Extract the [x, y] coordinate from the center of the cell holding the provided text.  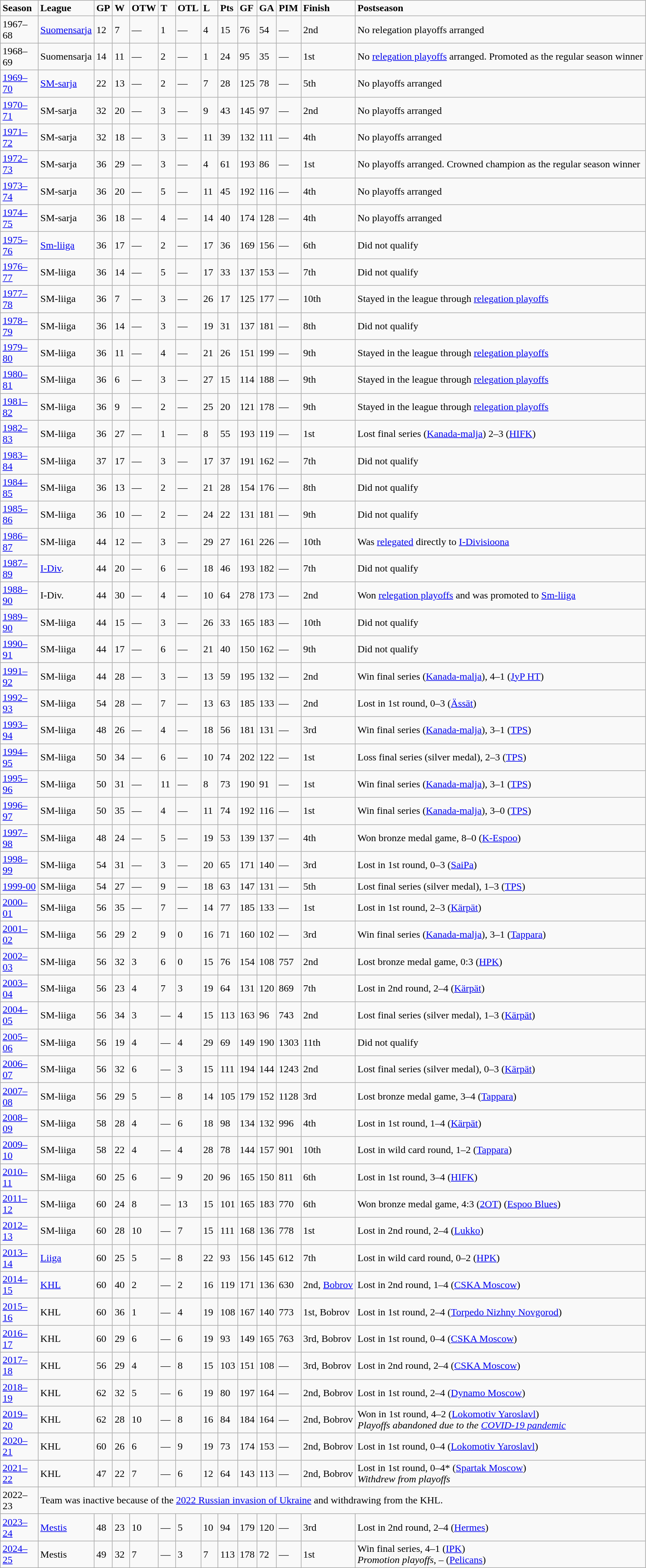
Lost in 1st round, 0–3 (SaiPa) [500, 865]
53 [228, 838]
2003–04 [19, 988]
160 [247, 934]
226 [267, 542]
1982–83 [19, 434]
61 [228, 164]
1979–80 [19, 353]
167 [247, 1312]
Lost in 1st round, 3–4 (HIFK) [500, 1177]
1972–73 [19, 164]
2010–11 [19, 1177]
Lost in 1st round, 0–4 (CSKA Moscow) [500, 1339]
2008–09 [19, 1123]
1985–86 [19, 514]
Postseason [500, 8]
Pts [228, 8]
Lost in 1st round, 0–4* (Spartak Moscow)Withdrew from playoffs [500, 1474]
2021–22 [19, 1474]
2011–12 [19, 1204]
1994–95 [19, 757]
612 [288, 1258]
2015–16 [19, 1312]
1976–77 [19, 272]
2024–25 [19, 1554]
1988–90 [19, 596]
278 [247, 596]
GF [247, 8]
2020–21 [19, 1446]
2013–14 [19, 1258]
184 [247, 1420]
No playoffs arranged. Crowned champion as the regular season winner [500, 164]
Lost bronze medal game, 3–4 (Tappara) [500, 1096]
OTL [188, 8]
Win final series (Kanada-malja), 3–1 (Tappara) [500, 934]
901 [288, 1150]
No relegation playoffs arranged [500, 30]
L [210, 8]
1989–90 [19, 622]
2009–10 [19, 1150]
11th [328, 1042]
2016–17 [19, 1339]
71 [228, 934]
Sm-liiga [66, 245]
1983–84 [19, 461]
Won bronze medal game, 8–0 (K-Espoo) [500, 838]
811 [288, 1177]
Lost in 2nd round, 2–4 (Hermes) [500, 1527]
30 [121, 596]
43 [228, 110]
199 [267, 353]
169 [247, 245]
86 [267, 164]
47 [103, 1474]
1987–89 [19, 568]
Lost in wild card round, 0–2 (HPK) [500, 1258]
2018–19 [19, 1392]
128 [267, 218]
Lost in 1st round, 2–4 (Dynamo Moscow) [500, 1392]
103 [228, 1366]
1990–91 [19, 649]
49 [103, 1554]
194 [247, 1069]
77 [228, 908]
1970–71 [19, 110]
1975–76 [19, 245]
Lost in 2nd round, 2–4 (Lukko) [500, 1231]
84 [228, 1420]
Lost bronze medal game, 0:3 (HPK) [500, 962]
Lost in 1st round, 2–3 (Kärpät) [500, 908]
996 [288, 1123]
869 [288, 988]
122 [267, 757]
Season [19, 8]
Lost in 1st round, 0–3 (Ässät) [500, 703]
177 [267, 299]
Win final series, 4–1 (IPK) Promotion playoffs, – (Pelicans) [500, 1554]
94 [228, 1527]
1984–85 [19, 488]
1996–97 [19, 811]
195 [247, 676]
GP [103, 8]
2001–02 [19, 934]
1986–87 [19, 542]
Lost in 1st round, 0–4 (Lokomotiv Yaroslavl) [500, 1446]
Won in 1st round, 4–2 (Lokomotiv Yaroslavl) Playoffs abandoned due to the COVID-19 pandemic [500, 1420]
Lost in 1st round, 1–4 (Kärpät) [500, 1123]
Lost in 2nd round, 2–4 (Kärpät) [500, 988]
1998–99 [19, 865]
173 [267, 596]
770 [288, 1204]
No relegation playoffs arranged. Promoted as the regular season winner [500, 56]
1967–68 [19, 30]
778 [288, 1231]
Lost final series (silver medal), 1–3 (Kärpät) [500, 1016]
Lost final series (Kanada-malja) 2–3 (HIFK) [500, 434]
168 [247, 1231]
114 [247, 380]
2017–18 [19, 1366]
Lost in 1st round, 2–4 (Torpedo Nizhny Novgorod) [500, 1312]
1971–72 [19, 138]
197 [247, 1392]
143 [247, 1474]
2004–05 [19, 1016]
1969–70 [19, 84]
95 [247, 56]
55 [228, 434]
59 [228, 676]
1991–92 [19, 676]
2014–15 [19, 1285]
134 [247, 1123]
98 [228, 1123]
OTW [144, 8]
Was relegated directly to I-Divisioona [500, 542]
102 [267, 934]
Liiga [66, 1258]
157 [267, 1150]
147 [247, 886]
Lost in 2nd round, 2–4 (CSKA Moscow) [500, 1366]
1981–82 [19, 407]
773 [288, 1312]
1303 [288, 1042]
39 [228, 138]
176 [267, 488]
W [121, 8]
Finish [328, 8]
105 [228, 1096]
1993–94 [19, 730]
139 [247, 838]
2023–24 [19, 1527]
202 [247, 757]
League [66, 8]
PIM [288, 8]
Win final series (Kanada-malja), 4–1 (JyP HT) [500, 676]
121 [247, 407]
1974–75 [19, 218]
2022–23 [19, 1500]
Loss final series (silver medal), 2–3 (TPS) [500, 757]
1999-00 [19, 886]
2000–01 [19, 908]
182 [267, 568]
1995–96 [19, 784]
1243 [288, 1069]
1st, Bobrov [328, 1312]
2002–03 [19, 962]
163 [247, 1016]
2005–06 [19, 1042]
1992–93 [19, 703]
Team was inactive because of the 2022 Russian invasion of Ukraine and withdrawing from the KHL. [341, 1500]
1978–79 [19, 326]
72 [267, 1554]
Lost in wild card round, 1–2 (Tappara) [500, 1150]
Won bronze medal game, 4:3 (2OT) (Espoo Blues) [500, 1204]
Lost in 2nd round, 1–4 (CSKA Moscow) [500, 1285]
2012–13 [19, 1231]
Won relegation playoffs and was promoted to Sm-liiga [500, 596]
GA [267, 8]
152 [267, 1096]
2019–20 [19, 1420]
763 [288, 1339]
1968–69 [19, 56]
65 [228, 865]
1128 [288, 1096]
80 [228, 1392]
2007–08 [19, 1096]
69 [228, 1042]
191 [247, 461]
1973–74 [19, 191]
630 [288, 1285]
T [167, 8]
743 [288, 1016]
2006–07 [19, 1069]
161 [247, 542]
757 [288, 962]
1977–78 [19, 299]
46 [228, 568]
45 [228, 191]
Win final series (Kanada-malja), 3–0 (TPS) [500, 811]
1980–81 [19, 380]
97 [267, 110]
Lost final series (silver medal), 0–3 (Kärpät) [500, 1069]
Lost final series (silver medal), 1–3 (TPS) [500, 886]
101 [228, 1204]
91 [267, 784]
1997–98 [19, 838]
188 [267, 380]
